Provide the (x, y) coordinate of the cell's center where the given text is located.  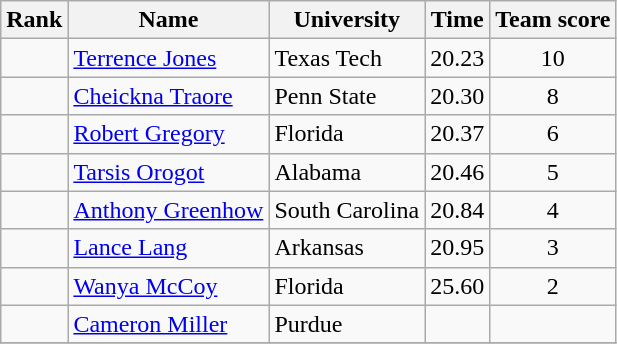
Robert Gregory (168, 134)
20.23 (458, 58)
Name (168, 20)
Cheickna Traore (168, 96)
20.37 (458, 134)
Time (458, 20)
Rank (34, 20)
Lance Lang (168, 248)
2 (553, 286)
20.95 (458, 248)
Penn State (347, 96)
20.46 (458, 172)
Tarsis Orogot (168, 172)
20.30 (458, 96)
Purdue (347, 324)
20.84 (458, 210)
25.60 (458, 286)
4 (553, 210)
Terrence Jones (168, 58)
Alabama (347, 172)
5 (553, 172)
Team score (553, 20)
Texas Tech (347, 58)
3 (553, 248)
Arkansas (347, 248)
University (347, 20)
8 (553, 96)
6 (553, 134)
10 (553, 58)
South Carolina (347, 210)
Anthony Greenhow (168, 210)
Cameron Miller (168, 324)
Wanya McCoy (168, 286)
